Output the [X, Y] coordinate of the center of the cell containing the given text.  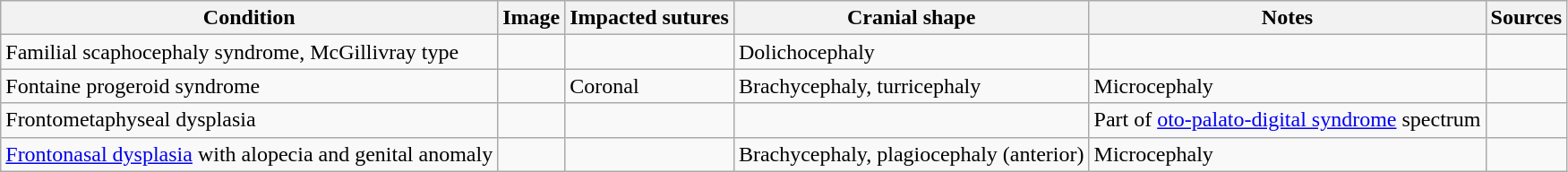
Impacted sutures [650, 18]
Familial scaphocephaly syndrome, McGillivray type [249, 52]
Dolichocephaly [912, 52]
Coronal [650, 86]
Brachycephaly, plagiocephaly (anterior) [912, 154]
Part of oto-palato-digital syndrome spectrum [1288, 120]
Image [532, 18]
Condition [249, 18]
Cranial shape [912, 18]
Sources [1526, 18]
Fontaine progeroid syndrome [249, 86]
Brachycephaly, turricephaly [912, 86]
Frontonasal dysplasia with alopecia and genital anomaly [249, 154]
Frontometaphyseal dysplasia [249, 120]
Notes [1288, 18]
